Return [x, y] of the center of cell containing provided text 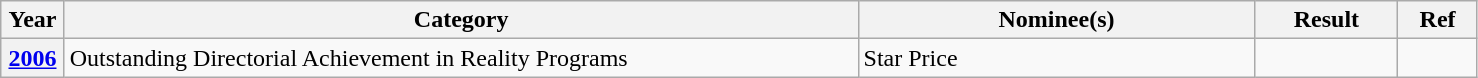
Nominee(s) [1056, 20]
Ref [1438, 20]
Year [32, 20]
Category [461, 20]
Result [1326, 20]
Star Price [1056, 58]
2006 [32, 58]
Outstanding Directorial Achievement in Reality Programs [461, 58]
